Identify which cell holds the provided text, then report its [X, Y] central coordinate. 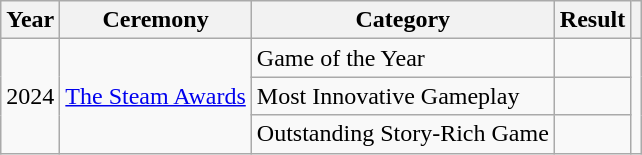
Most Innovative Gameplay [402, 96]
The Steam Awards [156, 96]
Result [592, 20]
Ceremony [156, 20]
Category [402, 20]
Year [30, 20]
Game of the Year [402, 58]
Outstanding Story-Rich Game [402, 134]
2024 [30, 96]
